Capture the cell that displays the provided text and extract its (x, y) central coordinate. 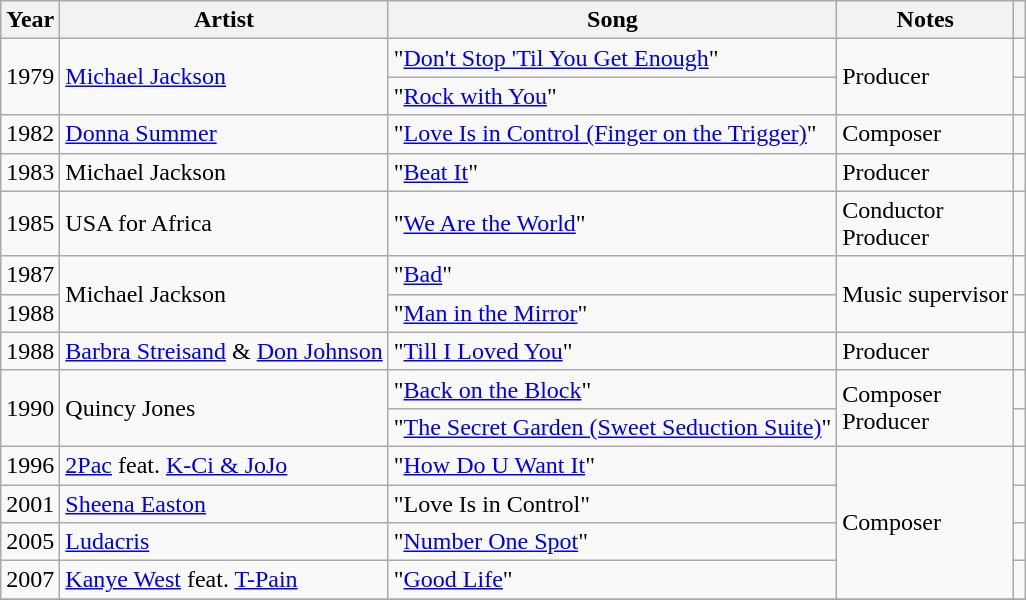
"Rock with You" (612, 96)
"Back on the Block" (612, 389)
Donna Summer (224, 134)
"How Do U Want It" (612, 465)
"Number One Spot" (612, 542)
Quincy Jones (224, 408)
1983 (30, 172)
1982 (30, 134)
"Love Is in Control (Finger on the Trigger)" (612, 134)
"Good Life" (612, 580)
1987 (30, 275)
1990 (30, 408)
2001 (30, 503)
Barbra Streisand & Don Johnson (224, 351)
"Don't Stop 'Til You Get Enough" (612, 58)
"Love Is in Control" (612, 503)
Notes (926, 20)
Kanye West feat. T-Pain (224, 580)
"The Secret Garden (Sweet Seduction Suite)" (612, 427)
Year (30, 20)
"Beat It" (612, 172)
"Till I Loved You" (612, 351)
1979 (30, 77)
"Bad" (612, 275)
2005 (30, 542)
ComposerProducer (926, 408)
Song (612, 20)
USA for Africa (224, 224)
Music supervisor (926, 294)
ConductorProducer (926, 224)
"We Are the World" (612, 224)
1996 (30, 465)
Artist (224, 20)
2007 (30, 580)
"Man in the Mirror" (612, 313)
Ludacris (224, 542)
1985 (30, 224)
2Pac feat. K-Ci & JoJo (224, 465)
Sheena Easton (224, 503)
